Return (x, y) of the center of cell containing provided text 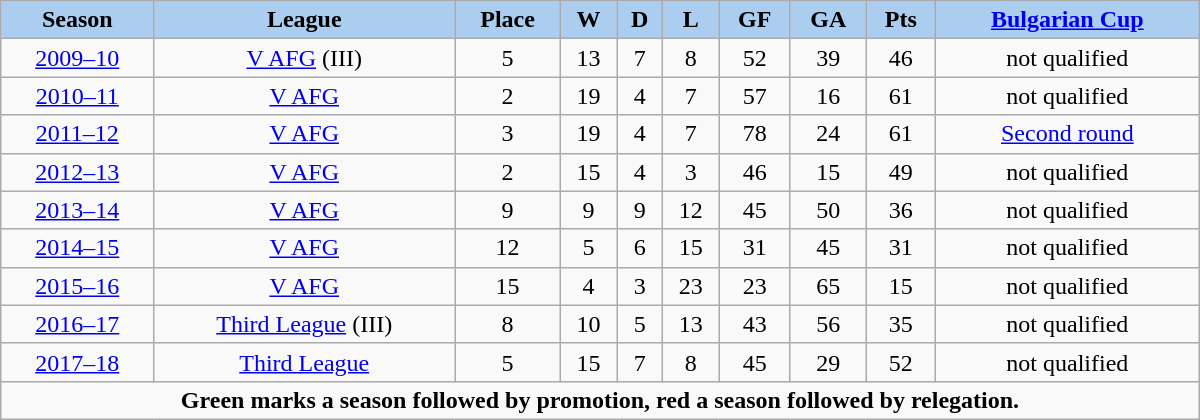
65 (828, 286)
Place (508, 20)
Bulgarian Cup (1067, 20)
50 (828, 210)
10 (588, 324)
GA (828, 20)
16 (828, 96)
2013–14 (78, 210)
D (640, 20)
Third League (304, 362)
56 (828, 324)
49 (900, 172)
W (588, 20)
GF (754, 20)
57 (754, 96)
Green marks a season followed by promotion, red a season followed by relegation. (600, 400)
2011–12 (78, 134)
39 (828, 58)
6 (640, 248)
35 (900, 324)
2014–15 (78, 248)
24 (828, 134)
Pts (900, 20)
2009–10 (78, 58)
League (304, 20)
V AFG (III) (304, 58)
2010–11 (78, 96)
2015–16 (78, 286)
2012–13 (78, 172)
L (691, 20)
Third League (III) (304, 324)
Second round (1067, 134)
29 (828, 362)
36 (900, 210)
43 (754, 324)
2016–17 (78, 324)
2017–18 (78, 362)
Season (78, 20)
78 (754, 134)
